Return the [x, y] coordinate for the center point of the cell that contains the specified text.  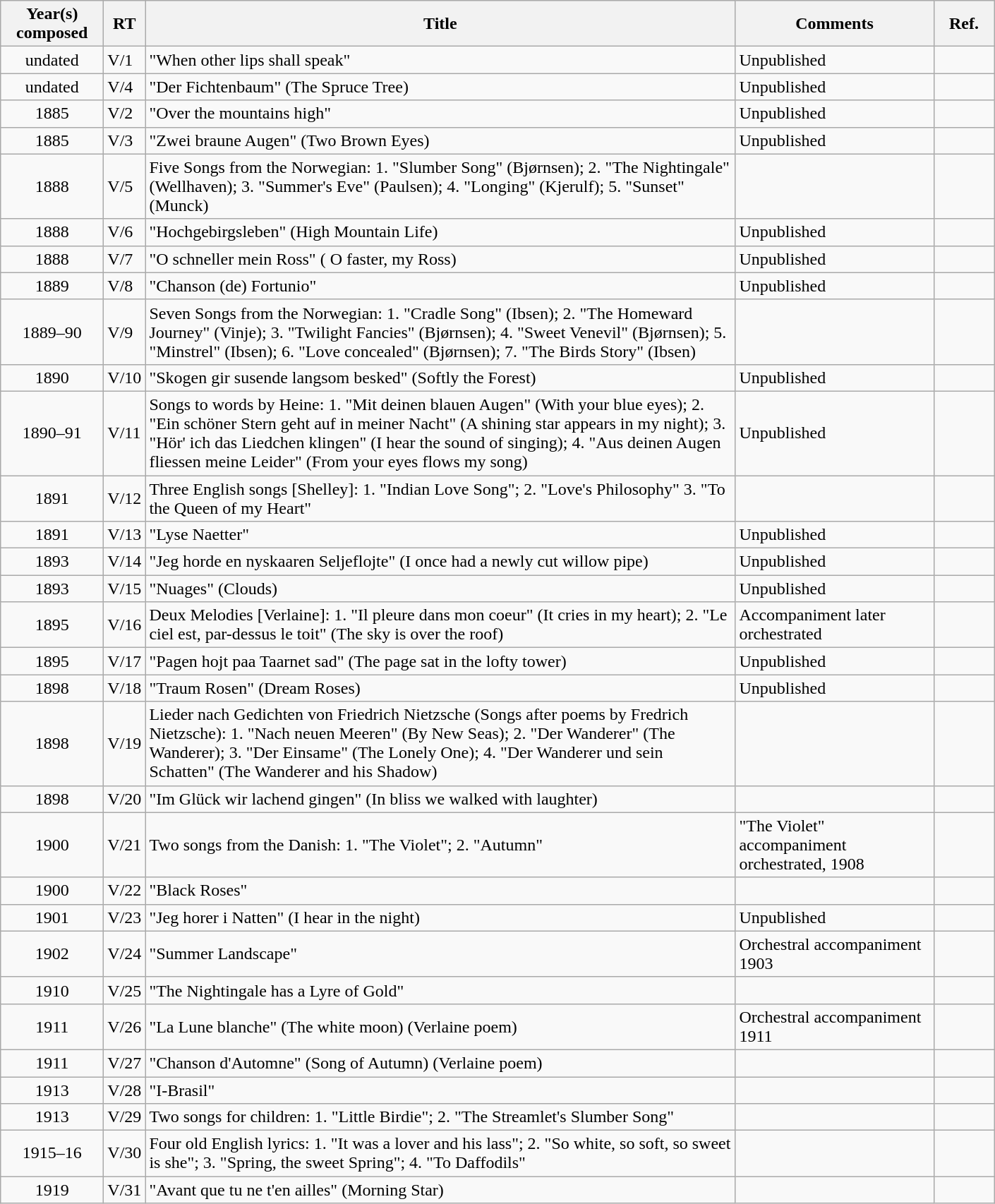
V/7 [124, 259]
V/16 [124, 625]
V/9 [124, 332]
V/17 [124, 661]
V/15 [124, 589]
Two songs from the Danish: 1. "The Violet"; 2. "Autumn" [440, 845]
Ref. [964, 24]
V/26 [124, 1026]
V/25 [124, 990]
V/4 [124, 87]
"Jeg horer i Natten" (I hear in the night) [440, 917]
1910 [52, 990]
Comments [834, 24]
V/14 [124, 562]
V/28 [124, 1090]
"Skogen gir susende langsom besked" (Softly the Forest) [440, 378]
V/27 [124, 1063]
V/5 [124, 186]
RT [124, 24]
Four old English lyrics: 1. "It was a lover and his lass"; 2. "So white, so soft, so sweet is she"; 3. "Spring, the sweet Spring"; 4. "To Daffodils" [440, 1153]
V/18 [124, 688]
1889–90 [52, 332]
"When other lips shall speak" [440, 60]
V/12 [124, 498]
"Traum Rosen" (Dream Roses) [440, 688]
"I-Brasil" [440, 1090]
1890 [52, 378]
"Zwei braune Augen" (Two Brown Eyes) [440, 140]
"Pagen hojt paa Taarnet sad" (The page sat in the lofty tower) [440, 661]
"O schneller mein Ross" ( O faster, my Ross) [440, 259]
Orchestral accompaniment 1903 [834, 954]
V/8 [124, 286]
V/20 [124, 799]
Two songs for children: 1. "Little Birdie"; 2. "The Streamlet's Slumber Song" [440, 1117]
Deux Melodies [Verlaine]: 1. "Il pleure dans mon coeur" (It cries in my heart); 2. "Le ciel est, par-dessus le toit" (The sky is over the roof) [440, 625]
V/11 [124, 433]
"Jeg horde en nyskaaren Seljeflojte" (I once had a newly cut willow pipe) [440, 562]
1902 [52, 954]
"Avant que tu ne t'en ailles" (Morning Star) [440, 1190]
V/30 [124, 1153]
"Black Roses" [440, 891]
1901 [52, 917]
V/21 [124, 845]
V/19 [124, 744]
V/10 [124, 378]
1919 [52, 1190]
Orchestral accompaniment 1911 [834, 1026]
V/31 [124, 1190]
1915–16 [52, 1153]
"Chanson (de) Fortunio" [440, 286]
V/24 [124, 954]
"Chanson d'Automne" (Song of Autumn) (Verlaine poem) [440, 1063]
V/6 [124, 232]
Year(s) composed [52, 24]
Title [440, 24]
Three English songs [Shelley]: 1. "Indian Love Song"; 2. "Love's Philosophy" 3. "To the Queen of my Heart" [440, 498]
"Im Glück wir lachend gingen" (In bliss we walked with laughter) [440, 799]
V/22 [124, 891]
"Over the mountains high" [440, 114]
1889 [52, 286]
V/1 [124, 60]
V/13 [124, 535]
"Der Fichtenbaum" (The Spruce Tree) [440, 87]
V/2 [124, 114]
"Hochgebirgsleben" (High Mountain Life) [440, 232]
V/29 [124, 1117]
1890–91 [52, 433]
"The Violet" accompaniment orchestrated, 1908 [834, 845]
"La Lune blanche" (The white moon) (Verlaine poem) [440, 1026]
"The Nightingale has a Lyre of Gold" [440, 990]
V/3 [124, 140]
V/23 [124, 917]
"Lyse Naetter" [440, 535]
Accompaniment later orchestrated [834, 625]
"Summer Landscape" [440, 954]
"Nuages" (Clouds) [440, 589]
